Pinpoint the cell where the given text exists, returning its (X, Y) midpoint coordinate. 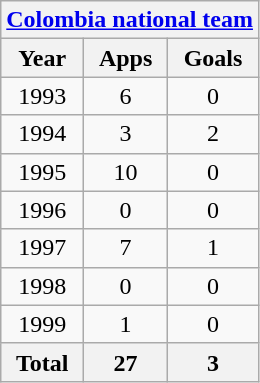
1999 (42, 324)
1997 (42, 248)
Apps (126, 58)
Year (42, 58)
1996 (42, 210)
1993 (42, 96)
Total (42, 362)
27 (126, 362)
Colombia national team (130, 20)
2 (214, 134)
10 (126, 172)
6 (126, 96)
1998 (42, 286)
Goals (214, 58)
1995 (42, 172)
1994 (42, 134)
7 (126, 248)
